Extract the [x, y] coordinate from the center of the cell holding the provided text.  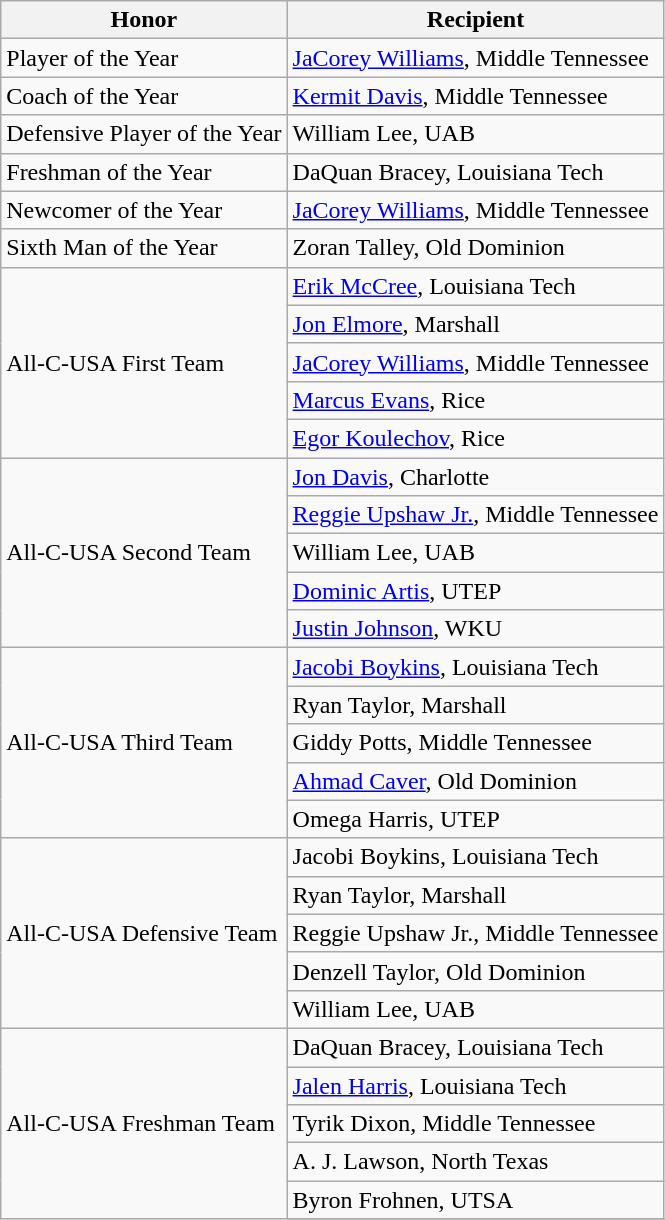
Coach of the Year [144, 96]
Newcomer of the Year [144, 210]
Player of the Year [144, 58]
Tyrik Dixon, Middle Tennessee [476, 1124]
Recipient [476, 20]
Freshman of the Year [144, 172]
Byron Frohnen, UTSA [476, 1200]
Denzell Taylor, Old Dominion [476, 971]
Omega Harris, UTEP [476, 819]
Jalen Harris, Louisiana Tech [476, 1085]
Justin Johnson, WKU [476, 629]
Ahmad Caver, Old Dominion [476, 781]
Kermit Davis, Middle Tennessee [476, 96]
Marcus Evans, Rice [476, 400]
A. J. Lawson, North Texas [476, 1162]
Dominic Artis, UTEP [476, 591]
All-C-USA First Team [144, 362]
Sixth Man of the Year [144, 248]
Defensive Player of the Year [144, 134]
Jon Davis, Charlotte [476, 477]
Honor [144, 20]
Egor Koulechov, Rice [476, 438]
All-C-USA Second Team [144, 553]
Jon Elmore, Marshall [476, 324]
All-C-USA Defensive Team [144, 933]
Giddy Potts, Middle Tennessee [476, 743]
Erik McCree, Louisiana Tech [476, 286]
All-C-USA Third Team [144, 743]
All-C-USA Freshman Team [144, 1123]
Zoran Talley, Old Dominion [476, 248]
